Detect which cell encompasses the target text, then output its (x, y) center coordinate. 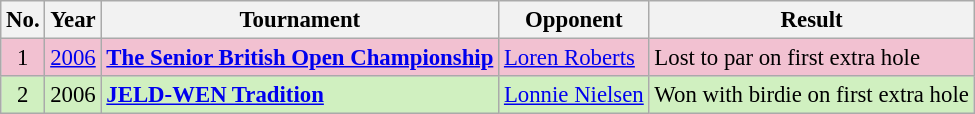
Lost to par on first extra hole (812, 58)
Year (73, 20)
Opponent (574, 20)
Tournament (300, 20)
2 (23, 95)
No. (23, 20)
1 (23, 58)
Loren Roberts (574, 58)
Won with birdie on first extra hole (812, 95)
Lonnie Nielsen (574, 95)
The Senior British Open Championship (300, 58)
JELD-WEN Tradition (300, 95)
Result (812, 20)
